Detect which cell encompasses the target text, then output its (X, Y) center coordinate. 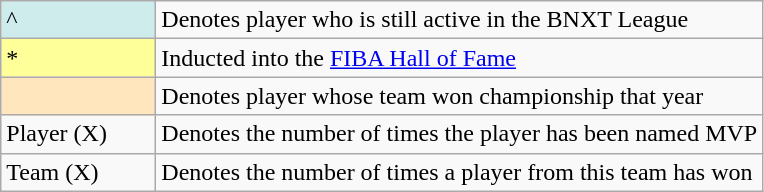
Team (X) (78, 172)
Denotes the number of times the player has been named MVP (460, 134)
^ (78, 20)
Denotes player who is still active in the BNXT League (460, 20)
Denotes the number of times a player from this team has won (460, 172)
Denotes player whose team won championship that year (460, 96)
Player (X) (78, 134)
* (78, 58)
Inducted into the FIBA Hall of Fame (460, 58)
